Return [x, y] of the center of cell containing provided text 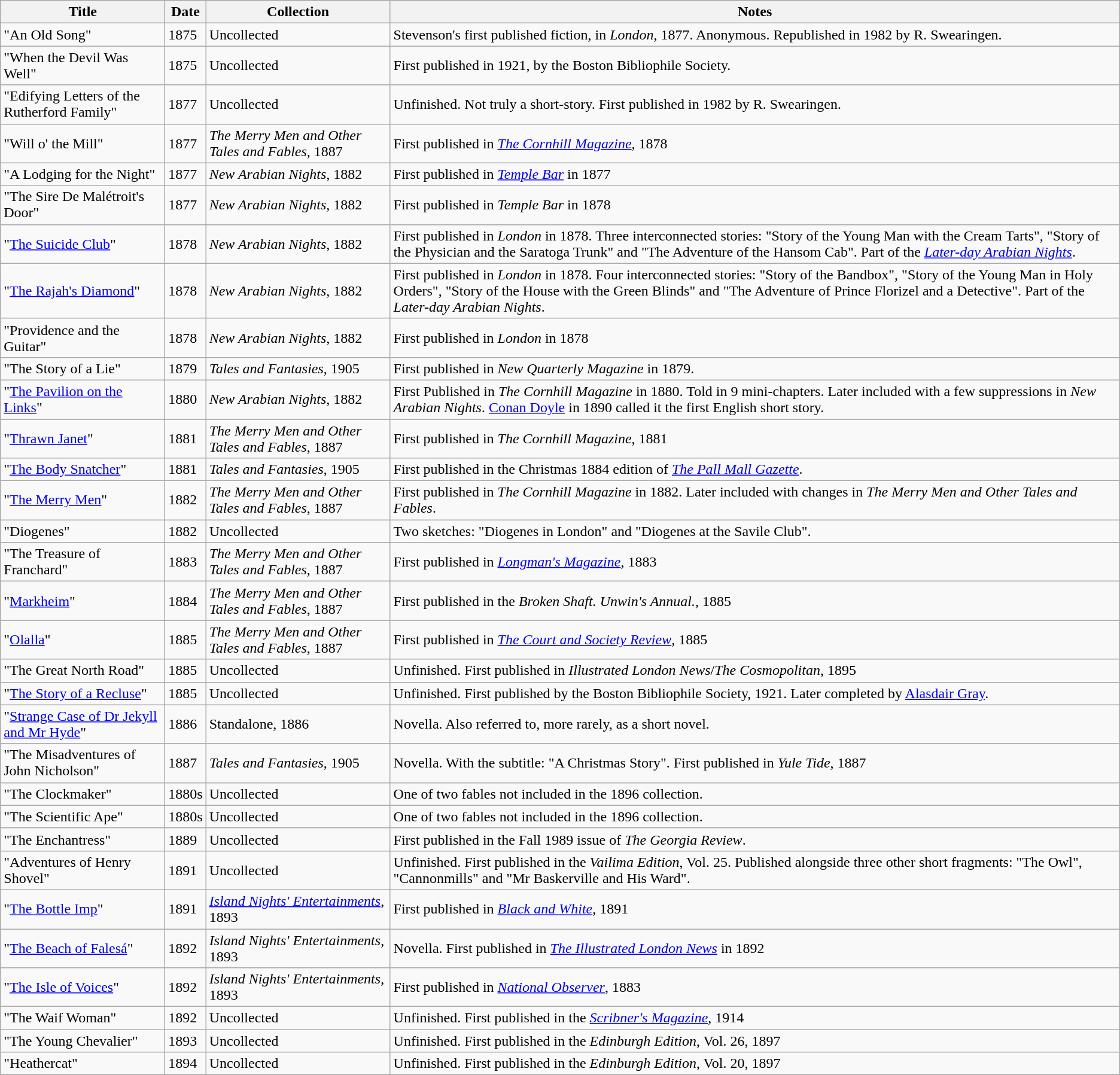
First published in Longman's Magazine, 1883 [755, 562]
"The Clockmaker" [83, 794]
1884 [185, 601]
Two sketches: "Diogenes in London" and "Diogenes at the Savile Club". [755, 531]
Unfinished. First published in the Edinburgh Edition, Vol. 26, 1897 [755, 1041]
"Strange Case of Dr Jekyll and Mr Hyde" [83, 724]
First published in the Christmas 1884 edition of The Pall Mall Gazette. [755, 470]
"The Suicide Club" [83, 244]
Notes [755, 12]
Novella. With the subtitle: "A Christmas Story". First published in Yule Tide, 1887 [755, 763]
First published in Temple Bar in 1878 [755, 205]
First published in Temple Bar in 1877 [755, 174]
"Heathercat" [83, 1064]
"The Treasure of Franchard" [83, 562]
First published in the Fall 1989 issue of The Georgia Review. [755, 839]
1883 [185, 562]
"The Enchantress" [83, 839]
Unfinished. Not truly a short-story. First published in 1982 by R. Swearingen. [755, 104]
First published in New Quarterly Magazine in 1879. [755, 369]
"The Isle of Voices" [83, 987]
Unfinished. First published in the Edinburgh Edition, Vol. 20, 1897 [755, 1064]
Novella. First published in The Illustrated London News in 1892 [755, 948]
"An Old Song" [83, 35]
"The Sire De Malétroit's Door" [83, 205]
Date [185, 12]
1887 [185, 763]
1893 [185, 1041]
"Olalla" [83, 640]
1894 [185, 1064]
Novella. Also referred to, more rarely, as a short novel. [755, 724]
1886 [185, 724]
"A Lodging for the Night" [83, 174]
1879 [185, 369]
"The Beach of Falesá" [83, 948]
"The Body Snatcher" [83, 470]
"The Merry Men" [83, 500]
First published in The Cornhill Magazine, 1881 [755, 438]
First published in Black and White, 1891 [755, 909]
"The Bottle Imp" [83, 909]
"Markheim" [83, 601]
First published in London in 1878 [755, 337]
Unfinished. First published in the Scribner's Magazine, 1914 [755, 1018]
"Adventures of Henry Shovel" [83, 870]
First published in The Cornhill Magazine in 1882. Later included with changes in The Merry Men and Other Tales and Fables. [755, 500]
"Providence and the Guitar" [83, 337]
"The Misadventures of John Nicholson" [83, 763]
"The Waif Woman" [83, 1018]
1880 [185, 400]
"The Pavilion on the Links" [83, 400]
"Thrawn Janet" [83, 438]
First published in National Observer, 1883 [755, 987]
First published in the Broken Shaft. Unwin's Annual., 1885 [755, 601]
"Diogenes" [83, 531]
"The Great North Road" [83, 671]
Title [83, 12]
First published in The Cornhill Magazine, 1878 [755, 144]
First published in 1921, by the Boston Bibliophile Society. [755, 66]
Unfinished. First published in Illustrated London News/The Cosmopolitan, 1895 [755, 671]
"Edifying Letters of the Rutherford Family" [83, 104]
"The Story of a Lie" [83, 369]
"When the Devil Was Well" [83, 66]
"The Scientific Ape" [83, 817]
"Will o' the Mill" [83, 144]
First published in The Court and Society Review, 1885 [755, 640]
Collection [298, 12]
Stevenson's first published fiction, in London, 1877. Anonymous. Republished in 1982 by R. Swearingen. [755, 35]
Standalone, 1886 [298, 724]
Unfinished. First published by the Boston Bibliophile Society, 1921. Later completed by Alasdair Gray. [755, 693]
1889 [185, 839]
"The Young Chevalier" [83, 1041]
"The Rajah's Diamond" [83, 291]
"The Story of a Recluse" [83, 693]
